Pinpoint the cell where the given text exists, returning its [X, Y] midpoint coordinate. 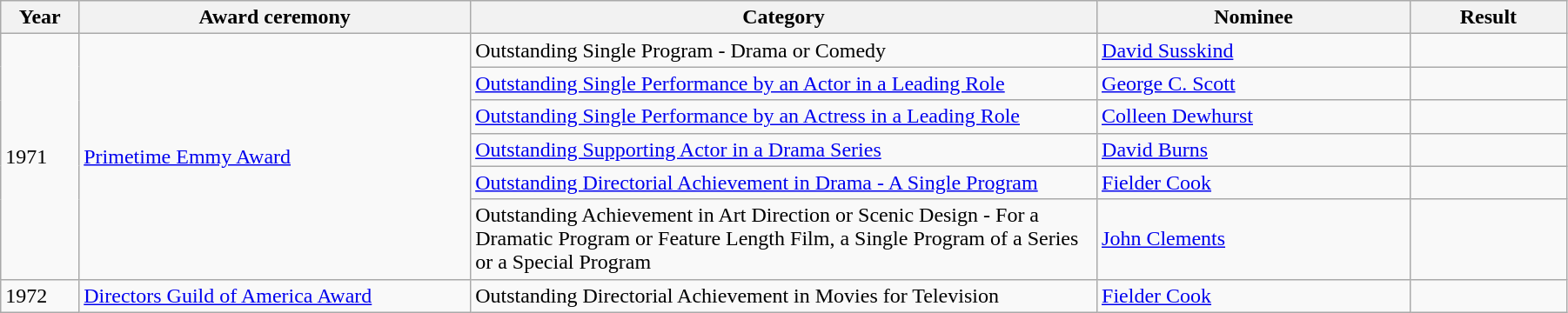
Category [784, 17]
Outstanding Directorial Achievement in Drama - A Single Program [784, 183]
Year [40, 17]
Award ceremony [275, 17]
Nominee [1254, 17]
Directors Guild of America Award [275, 296]
Primetime Emmy Award [275, 156]
John Clements [1254, 239]
Outstanding Single Performance by an Actor in a Leading Role [784, 83]
George C. Scott [1254, 83]
David Susskind [1254, 50]
1971 [40, 156]
Outstanding Single Program - Drama or Comedy [784, 50]
Result [1488, 17]
Colleen Dewhurst [1254, 117]
David Burns [1254, 150]
Outstanding Single Performance by an Actress in a Leading Role [784, 117]
Outstanding Directorial Achievement in Movies for Television [784, 296]
Outstanding Supporting Actor in a Drama Series [784, 150]
1972 [40, 296]
